Provide the [x, y] coordinate of the cell's center where the given text is located.  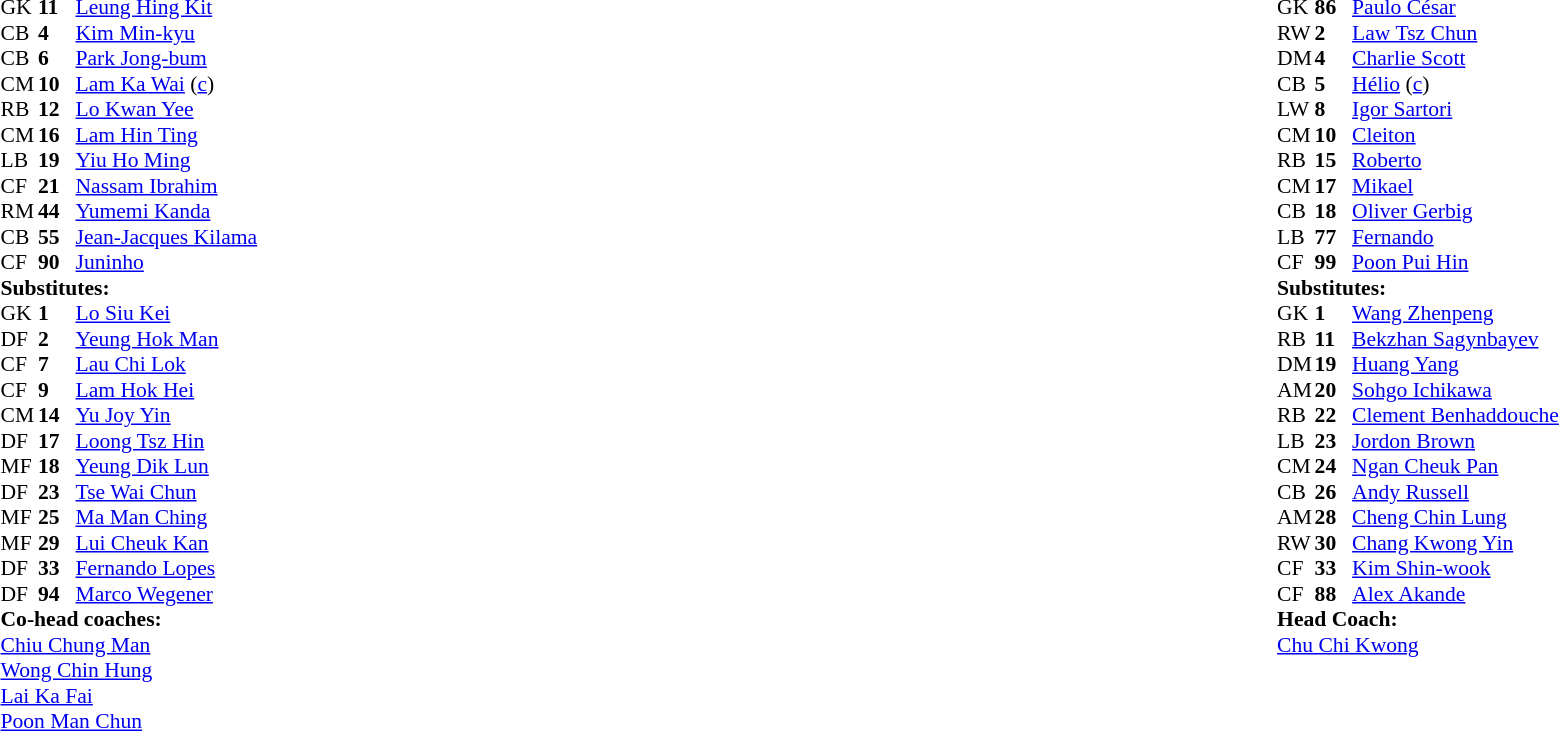
RM [19, 211]
Hélio (c) [1456, 84]
LW [1296, 109]
Alex Akande [1456, 594]
Cheng Chin Lung [1456, 517]
Cleiton [1456, 135]
26 [1334, 492]
77 [1334, 237]
90 [57, 263]
Law Tsz Chun [1456, 33]
99 [1334, 263]
Andy Russell [1456, 492]
12 [57, 109]
Lam Ka Wai (c) [167, 84]
Ma Man Ching [167, 517]
Tse Wai Chun [167, 492]
Chang Kwong Yin [1456, 543]
Yiu Ho Ming [167, 161]
Lau Chi Lok [167, 365]
6 [57, 59]
55 [57, 237]
Juninho [167, 263]
Poon Pui Hin [1456, 263]
8 [1334, 109]
Roberto [1456, 161]
15 [1334, 161]
Oliver Gerbig [1456, 211]
14 [57, 415]
Clement Benhaddouche [1456, 415]
21 [57, 186]
Lo Siu Kei [167, 313]
Lo Kwan Yee [167, 109]
22 [1334, 415]
Charlie Scott [1456, 59]
20 [1334, 390]
28 [1334, 517]
29 [57, 543]
9 [57, 390]
Yu Joy Yin [167, 415]
Fernando Lopes [167, 569]
Kim Shin-wook [1456, 569]
Sohgo Ichikawa [1456, 390]
Nassam Ibrahim [167, 186]
25 [57, 517]
Lui Cheuk Kan [167, 543]
88 [1334, 594]
Co-head coaches: [128, 619]
Loong Tsz Hin [167, 441]
Yeung Hok Man [167, 339]
Fernando [1456, 237]
Lam Hok Hei [167, 390]
Yeung Dik Lun [167, 467]
Park Jong-bum [167, 59]
94 [57, 594]
Wang Zhenpeng [1456, 313]
Igor Sartori [1456, 109]
Ngan Cheuk Pan [1456, 467]
44 [57, 211]
Head Coach: [1418, 619]
Kim Min-kyu [167, 33]
Bekzhan Sagynbayev [1456, 339]
11 [1334, 339]
30 [1334, 543]
Chu Chi Kwong [1418, 645]
Lam Hin Ting [167, 135]
24 [1334, 467]
16 [57, 135]
Huang Yang [1456, 365]
5 [1334, 84]
Marco Wegener [167, 594]
Jordon Brown [1456, 441]
Jean-Jacques Kilama [167, 237]
Mikael [1456, 186]
Yumemi Kanda [167, 211]
7 [57, 365]
